For the text-containing cell, return its midpoint in [x, y] coordinate format. 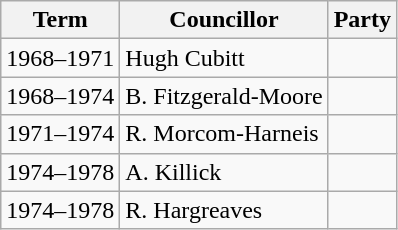
R. Hargreaves [224, 210]
Hugh Cubitt [224, 58]
Term [60, 20]
R. Morcom-Harneis [224, 134]
Party [362, 20]
1968–1974 [60, 96]
1968–1971 [60, 58]
1971–1974 [60, 134]
B. Fitzgerald-Moore [224, 96]
Councillor [224, 20]
A. Killick [224, 172]
